Pinpoint the cell where the given text exists, returning its [x, y] midpoint coordinate. 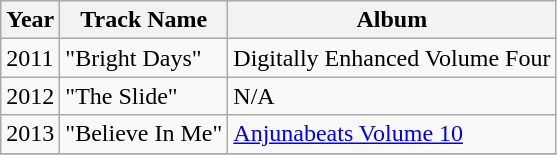
Track Name [144, 20]
"Believe In Me" [144, 134]
N/A [392, 96]
2011 [30, 58]
2013 [30, 134]
Digitally Enhanced Volume Four [392, 58]
Anjunabeats Volume 10 [392, 134]
Year [30, 20]
2012 [30, 96]
"Bright Days" [144, 58]
"The Slide" [144, 96]
Album [392, 20]
